Capture the cell that displays the provided text and extract its [x, y] central coordinate. 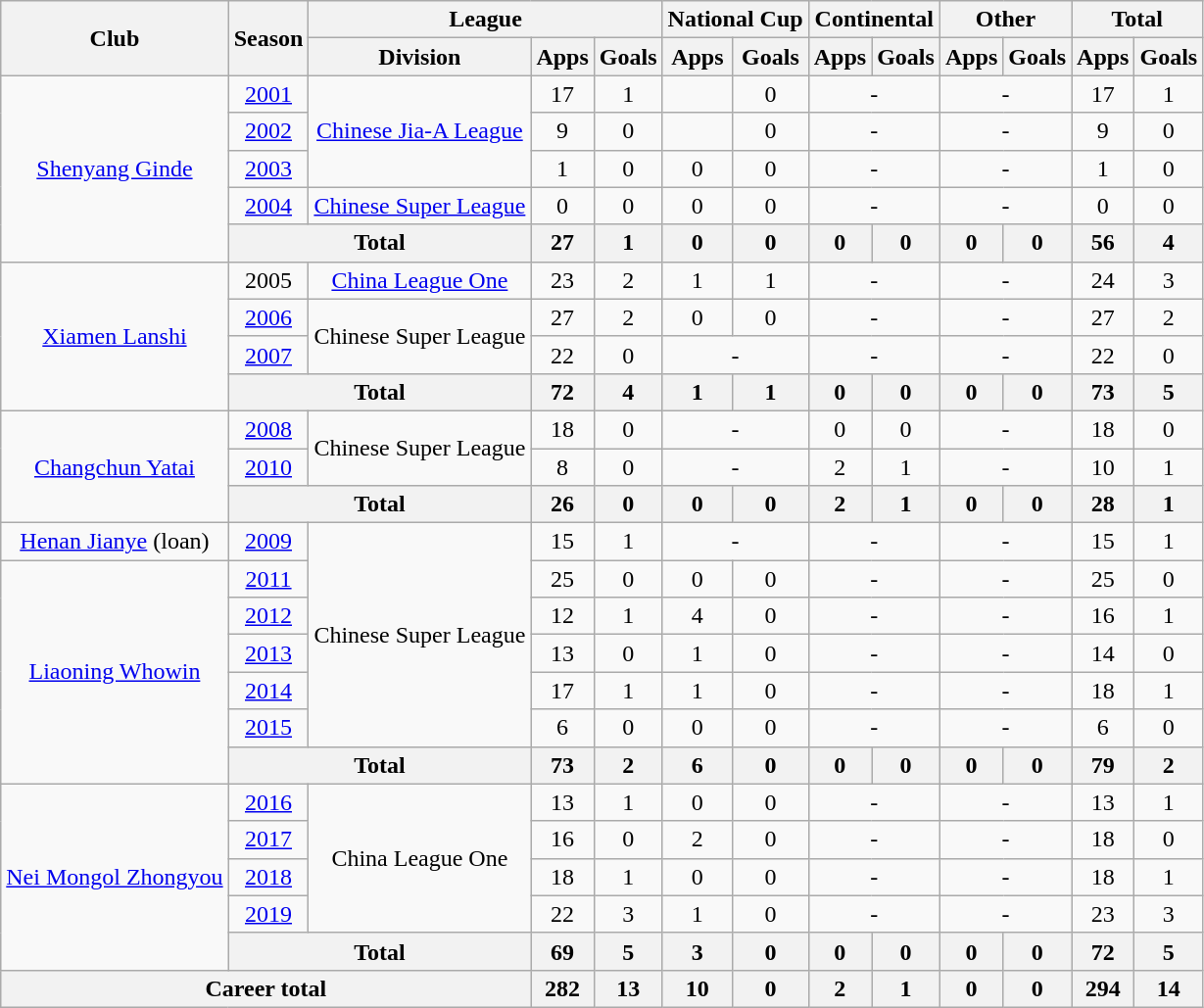
2001 [268, 94]
2011 [268, 579]
2009 [268, 542]
2013 [268, 653]
2018 [268, 877]
28 [1103, 504]
National Cup [735, 20]
2004 [268, 206]
League [486, 20]
Other [1005, 20]
24 [1103, 280]
79 [1103, 765]
Shenyang Ginde [115, 168]
2015 [268, 728]
Season [268, 38]
Nei Mongol Zhongyou [115, 877]
Changchun Yatai [115, 466]
Henan Jianye (loan) [115, 542]
12 [562, 616]
2019 [268, 914]
282 [562, 988]
2006 [268, 317]
56 [1103, 243]
Xiamen Lanshi [115, 336]
26 [562, 504]
2002 [268, 131]
2008 [268, 429]
294 [1103, 988]
2003 [268, 168]
2016 [268, 802]
2010 [268, 467]
2014 [268, 691]
8 [562, 467]
2012 [268, 616]
2017 [268, 840]
Division [419, 57]
Chinese Jia-A League [419, 131]
Club [115, 38]
2007 [268, 355]
Continental [874, 20]
Liaoning Whowin [115, 672]
2005 [268, 280]
Career total [266, 988]
69 [562, 951]
